Search for the cell housing the specified text and yield its (x, y) center coordinate. 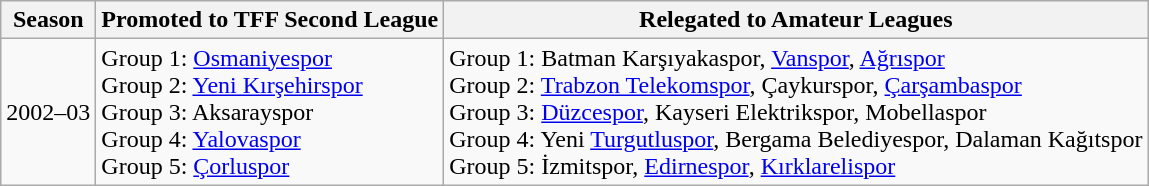
Group 1: OsmaniyesporGroup 2: Yeni KırşehirsporGroup 3: AksaraysporGroup 4: YalovasporGroup 5: Çorluspor (270, 112)
2002–03 (48, 112)
Promoted to TFF Second League (270, 20)
Season (48, 20)
Relegated to Amateur Leagues (796, 20)
